Identify which cell holds the provided text, then report its [X, Y] central coordinate. 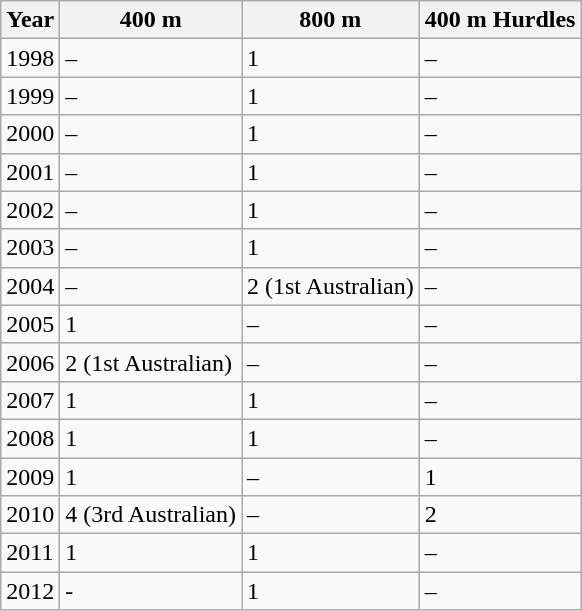
2004 [30, 286]
1998 [30, 58]
2006 [30, 362]
2007 [30, 400]
2005 [30, 324]
2008 [30, 438]
2000 [30, 134]
2012 [30, 591]
Year [30, 20]
1999 [30, 96]
2 [500, 515]
400 m [151, 20]
2010 [30, 515]
2001 [30, 172]
400 m Hurdles [500, 20]
2003 [30, 248]
2009 [30, 477]
2011 [30, 553]
4 (3rd Australian) [151, 515]
2002 [30, 210]
- [151, 591]
800 m [331, 20]
